Scan for the cell matching the given text and deliver its [x, y] coordinate at center. 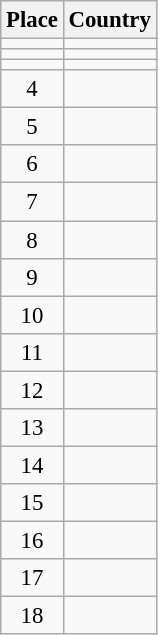
Country [110, 20]
7 [32, 202]
10 [32, 315]
17 [32, 578]
15 [32, 503]
Place [32, 20]
12 [32, 390]
16 [32, 540]
8 [32, 240]
6 [32, 165]
11 [32, 352]
9 [32, 277]
5 [32, 127]
18 [32, 616]
4 [32, 89]
13 [32, 428]
14 [32, 465]
